Return [X, Y] of the center of cell containing provided text 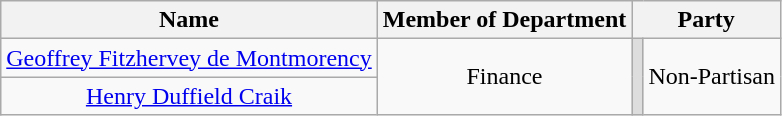
Henry Duffield Craik [189, 96]
Name [189, 20]
Party [706, 20]
Geoffrey Fitzhervey de Montmorency [189, 58]
Finance [504, 77]
Member of Department [504, 20]
Non-Partisan [712, 77]
